Detect which cell encompasses the target text, then output its [X, Y] center coordinate. 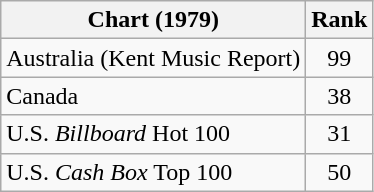
U.S. Cash Box Top 100 [154, 172]
99 [340, 58]
50 [340, 172]
Canada [154, 96]
Australia (Kent Music Report) [154, 58]
Chart (1979) [154, 20]
38 [340, 96]
U.S. Billboard Hot 100 [154, 134]
31 [340, 134]
Rank [340, 20]
